Detect which cell encompasses the target text, then output its (X, Y) center coordinate. 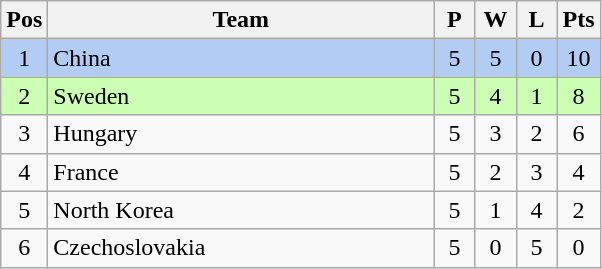
10 (578, 58)
P (454, 20)
Team (241, 20)
North Korea (241, 210)
W (496, 20)
Czechoslovakia (241, 248)
France (241, 172)
L (536, 20)
Pts (578, 20)
Sweden (241, 96)
Pos (24, 20)
8 (578, 96)
Hungary (241, 134)
China (241, 58)
